Scan for the cell matching the given text and deliver its (X, Y) coordinate at center. 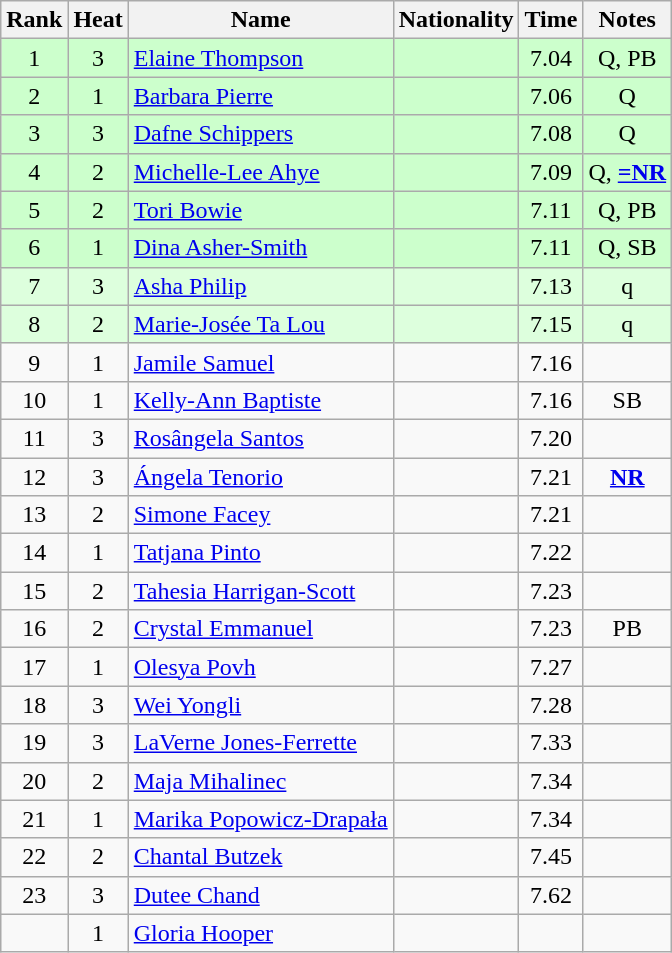
7.45 (551, 857)
Marie-Josée Ta Lou (260, 324)
NR (628, 477)
22 (34, 857)
7.09 (551, 172)
Dutee Chand (260, 895)
Olesya Povh (260, 667)
Marika Popowicz-Drapała (260, 819)
Elaine Thompson (260, 58)
7.33 (551, 743)
Tori Bowie (260, 210)
14 (34, 553)
4 (34, 172)
LaVerne Jones-Ferrette (260, 743)
Chantal Butzek (260, 857)
Tahesia Harrigan-Scott (260, 591)
21 (34, 819)
20 (34, 781)
7.04 (551, 58)
Q, =NR (628, 172)
7.62 (551, 895)
Rosângela Santos (260, 438)
Maja Mihalinec (260, 781)
Wei Yongli (260, 705)
Crystal Emmanuel (260, 629)
7.27 (551, 667)
Jamile Samuel (260, 362)
23 (34, 895)
Name (260, 20)
17 (34, 667)
SB (628, 400)
Tatjana Pinto (260, 553)
Dina Asher-Smith (260, 248)
Barbara Pierre (260, 96)
Rank (34, 20)
12 (34, 477)
11 (34, 438)
Time (551, 20)
15 (34, 591)
10 (34, 400)
Nationality (456, 20)
7.06 (551, 96)
Simone Facey (260, 515)
PB (628, 629)
7.13 (551, 286)
Heat (98, 20)
16 (34, 629)
6 (34, 248)
Michelle-Lee Ahye (260, 172)
Dafne Schippers (260, 134)
7 (34, 286)
Asha Philip (260, 286)
Notes (628, 20)
7.28 (551, 705)
Q, SB (628, 248)
7.20 (551, 438)
Gloria Hooper (260, 933)
18 (34, 705)
8 (34, 324)
Kelly-Ann Baptiste (260, 400)
19 (34, 743)
7.08 (551, 134)
13 (34, 515)
Ángela Tenorio (260, 477)
5 (34, 210)
9 (34, 362)
7.22 (551, 553)
7.15 (551, 324)
